Scan for the cell matching the given text and deliver its (x, y) coordinate at center. 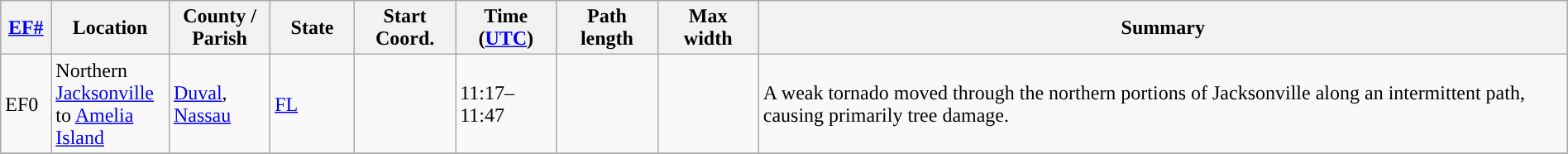
FL (313, 104)
Summary (1163, 28)
11:17–11:47 (506, 104)
Time (UTC) (506, 28)
Duval, Nassau (219, 104)
Max width (708, 28)
Location (111, 28)
EF0 (26, 104)
Path length (607, 28)
A weak tornado moved through the northern portions of Jacksonville along an intermittent path, causing primarily tree damage. (1163, 104)
State (313, 28)
Northern Jacksonville to Amelia Island (111, 104)
Start Coord. (404, 28)
EF# (26, 28)
County / Parish (219, 28)
